Determine the (x, y) coordinate at the center of the cell enclosing the given text.  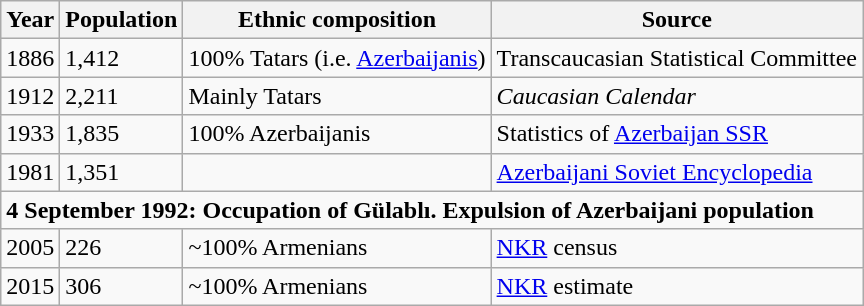
Year (30, 20)
Population (122, 20)
2,211 (122, 96)
Ethnic composition (337, 20)
100% Tatars (i.e. Azerbaijanis) (337, 58)
1,412 (122, 58)
1912 (30, 96)
2015 (30, 286)
306 (122, 286)
NKR census (676, 248)
1933 (30, 134)
1,835 (122, 134)
226 (122, 248)
NKR estimate (676, 286)
Mainly Tatars (337, 96)
1981 (30, 172)
Source (676, 20)
Caucasian Calendar (676, 96)
4 September 1992: Occupation of Gülablı. Expulsion of Azerbaijani population (432, 210)
100% Azerbaijanis (337, 134)
Statistics of Azerbaijan SSR (676, 134)
2005 (30, 248)
1886 (30, 58)
Azerbaijani Soviet Encyclopedia (676, 172)
1,351 (122, 172)
Transcaucasian Statistical Committee (676, 58)
